Return [X, Y] of the center of cell containing provided text 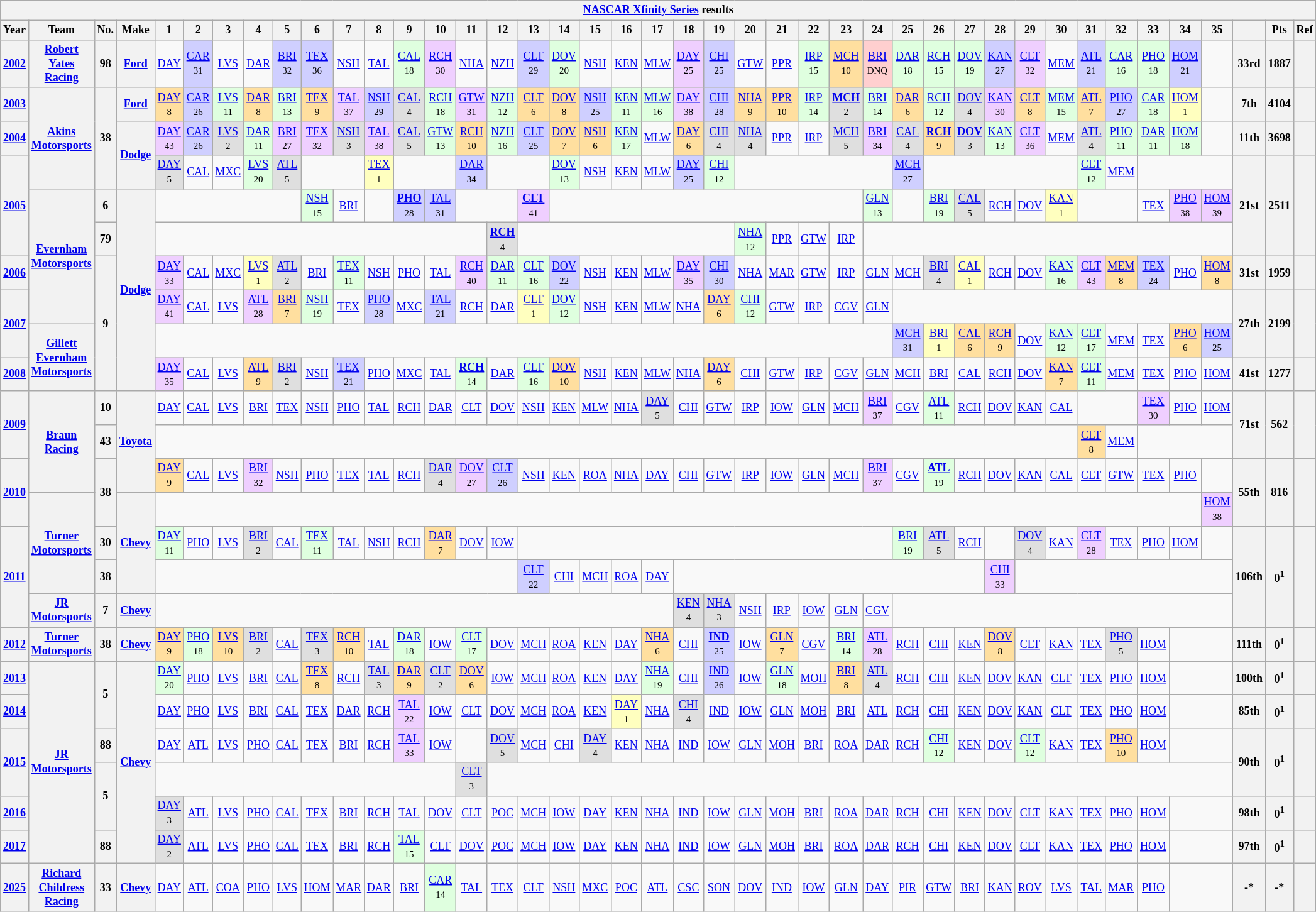
BRI4 [939, 273]
DAY3 [169, 813]
MEM8 [1121, 273]
KEN11 [627, 104]
26 [939, 30]
DAR9 [409, 678]
TEX30 [1154, 408]
20 [750, 30]
2016 [15, 813]
4 [259, 30]
23 [846, 30]
PPR10 [782, 104]
CLT29 [534, 63]
98th [1249, 813]
CLT1 [534, 307]
GLN13 [877, 206]
NHA12 [750, 239]
DAY11 [169, 543]
ATL21 [1091, 63]
CHI33 [1000, 577]
4104 [1280, 104]
RCH4 [503, 239]
1887 [1280, 63]
1959 [1280, 273]
ROV [1030, 887]
41st [1249, 375]
CHI28 [719, 104]
No. [106, 30]
21st [1249, 206]
3 [228, 30]
RCH40 [472, 273]
DAR6 [907, 104]
KAN16 [1061, 273]
NHA6 [657, 644]
2011 [15, 577]
Gillett Evernham Motorsports [62, 357]
18 [689, 30]
7th [1249, 104]
19 [719, 30]
HOM8 [1217, 273]
CAR16 [1121, 63]
85th [1249, 711]
CLT22 [534, 577]
35 [1217, 30]
Braun Racing [62, 441]
GTW13 [441, 138]
28 [1000, 30]
DOV19 [970, 63]
DAY38 [689, 104]
DOV12 [564, 307]
111th [1249, 644]
BRIDNQ [877, 63]
34 [1185, 30]
CAR18 [1154, 104]
DAY4 [595, 745]
2003 [15, 104]
24 [877, 30]
DAR7 [441, 543]
2012 [15, 644]
TAL3 [378, 678]
14 [564, 30]
NHA4 [750, 138]
2005 [15, 206]
RCH12 [939, 104]
PHO27 [1121, 104]
BRI27 [287, 138]
HOM39 [1217, 206]
PHO11 [1121, 138]
21 [782, 30]
TEX32 [317, 138]
BRI13 [287, 104]
TEX9 [317, 104]
TAL31 [441, 206]
NASCAR Xfinity Series results [659, 10]
TAL37 [349, 104]
90th [1249, 762]
43 [106, 442]
PHO38 [1185, 206]
Year [15, 30]
16 [627, 30]
DAY2 [169, 847]
GLN7 [782, 644]
LVS20 [259, 172]
GTW31 [472, 104]
TAL22 [409, 711]
Akins Motorsports [62, 138]
CHI25 [719, 63]
CLT11 [1091, 375]
Team [62, 30]
DOV5 [503, 745]
11th [1249, 138]
ATL11 [939, 408]
KAN7 [1061, 375]
BRI34 [877, 138]
2511 [1280, 206]
12 [503, 30]
MCH31 [907, 341]
NHA3 [719, 610]
MEM15 [1061, 104]
CLT32 [1030, 63]
DAY33 [169, 273]
TAL33 [409, 745]
TAL15 [409, 847]
ATL19 [939, 476]
IRP14 [813, 104]
2015 [15, 762]
NSH19 [317, 307]
98 [106, 63]
NSH29 [378, 104]
29 [1030, 30]
CAL6 [970, 341]
Robert Yates Racing [62, 63]
DOV6 [472, 678]
2004 [15, 138]
HOM25 [1217, 341]
TEX21 [349, 375]
TEX8 [317, 678]
31 [1091, 30]
GLN18 [782, 678]
LVS2 [228, 138]
NZH16 [503, 138]
HOM1 [1185, 104]
SON [719, 887]
Evernham Motorsports [62, 256]
KEN17 [627, 138]
Richard Childress Racing [62, 887]
DAY43 [169, 138]
IND25 [719, 644]
HOM18 [1185, 138]
IRP15 [813, 63]
1277 [1280, 375]
LVS11 [228, 104]
106th [1249, 577]
MCH27 [907, 172]
DOV10 [564, 375]
100th [1249, 678]
DOV7 [564, 138]
22 [813, 30]
PHO10 [1121, 745]
COA [228, 887]
CLT28 [1091, 543]
TEX1 [378, 172]
BRI1 [939, 341]
25 [907, 30]
13 [534, 30]
2025 [15, 887]
DAY8 [169, 104]
27th [1249, 323]
97th [1249, 847]
CAR31 [198, 63]
TAL21 [441, 307]
KAN30 [1000, 104]
RCH30 [441, 63]
KEN4 [689, 610]
71st [1249, 425]
Pts [1280, 30]
CLT26 [503, 476]
11 [472, 30]
IND26 [719, 678]
PHO6 [1185, 341]
CLT41 [534, 206]
CAL18 [409, 63]
2013 [15, 678]
CLT6 [534, 104]
PHO5 [1121, 644]
DAY41 [169, 307]
2007 [15, 323]
NSH3 [349, 138]
55th [1249, 493]
DAY20 [169, 678]
ATL9 [259, 375]
816 [1280, 493]
Make [136, 30]
TAL38 [378, 138]
MLW16 [657, 104]
RCH14 [472, 375]
2010 [15, 493]
3698 [1280, 138]
ATL2 [287, 273]
DOV22 [564, 273]
CSC [689, 887]
562 [1280, 425]
BRI8 [846, 678]
2 [198, 30]
CLT36 [1030, 138]
NHA19 [657, 678]
DAR34 [472, 172]
MCH2 [846, 104]
2199 [1280, 323]
CLT2 [441, 678]
TEX3 [317, 644]
LVS1 [259, 273]
8 [378, 30]
Toyota [136, 441]
KAN13 [1000, 138]
NHA9 [750, 104]
2006 [15, 273]
ATL7 [1091, 104]
TEX36 [317, 63]
1 [169, 30]
CHI30 [719, 273]
RCH15 [939, 63]
32 [1121, 30]
CLT25 [534, 138]
2002 [15, 63]
MCH10 [846, 63]
15 [595, 30]
BRI7 [287, 307]
CAR14 [441, 887]
31st [1249, 273]
NZH12 [503, 104]
79 [106, 239]
27 [970, 30]
2008 [15, 375]
DOV13 [564, 172]
2009 [15, 425]
2017 [15, 847]
CLT3 [472, 779]
HOM21 [1185, 63]
NSH15 [317, 206]
KAN1 [1061, 206]
33rd [1249, 63]
HOM38 [1217, 509]
DOV3 [970, 138]
MCH5 [846, 138]
DOV20 [564, 63]
KAN12 [1061, 341]
KAN27 [1000, 63]
LVS10 [228, 644]
RCH18 [441, 104]
PIR [907, 887]
CLT43 [1091, 273]
DAY1 [627, 711]
DAR8 [259, 104]
17 [657, 30]
2014 [15, 711]
DAR4 [441, 476]
NZH [503, 63]
CAL1 [970, 273]
Ref [1305, 30]
NSH6 [595, 138]
DOV27 [472, 476]
TEX24 [1154, 273]
NSH25 [595, 104]
